Capture the cell that displays the provided text and extract its (x, y) central coordinate. 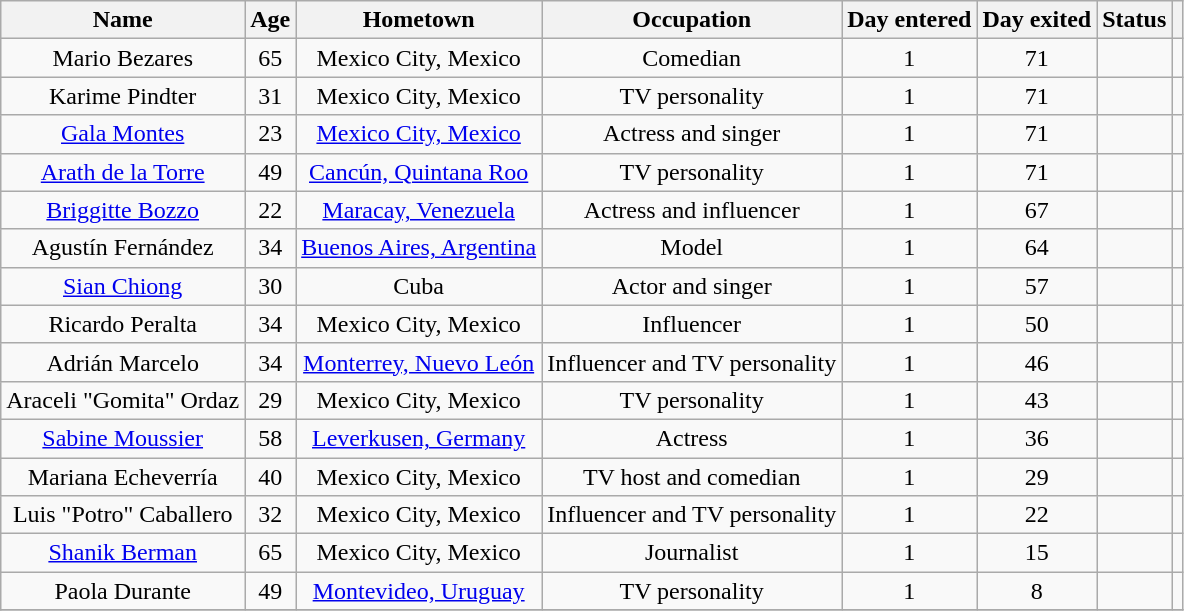
Leverkusen, Germany (419, 438)
32 (270, 515)
Occupation (692, 20)
Day entered (910, 20)
Model (692, 248)
Arath de la Torre (123, 172)
Buenos Aires, Argentina (419, 248)
50 (1037, 324)
8 (1037, 591)
30 (270, 286)
Karime Pindter (123, 96)
Actress (692, 438)
Agustín Fernández (123, 248)
Actor and singer (692, 286)
Cuba (419, 286)
Briggitte Bozzo (123, 210)
Hometown (419, 20)
15 (1037, 553)
Status (1134, 20)
Influencer (692, 324)
Actress and influencer (692, 210)
46 (1037, 362)
Paola Durante (123, 591)
Adrián Marcelo (123, 362)
Cancún, Quintana Roo (419, 172)
Ricardo Peralta (123, 324)
Mariana Echeverría (123, 477)
31 (270, 96)
43 (1037, 400)
Mario Bezares (123, 58)
Montevideo, Uruguay (419, 591)
36 (1037, 438)
57 (1037, 286)
Araceli "Gomita" Ordaz (123, 400)
TV host and comedian (692, 477)
Sian Chiong (123, 286)
67 (1037, 210)
Sabine Moussier (123, 438)
Gala Montes (123, 134)
64 (1037, 248)
40 (270, 477)
23 (270, 134)
Monterrey, Nuevo León (419, 362)
Shanik Berman (123, 553)
Name (123, 20)
Day exited (1037, 20)
Luis "Potro" Caballero (123, 515)
Age (270, 20)
Actress and singer (692, 134)
Comedian (692, 58)
Journalist (692, 553)
58 (270, 438)
Maracay, Venezuela (419, 210)
